Identify which cell holds the provided text, then report its (X, Y) central coordinate. 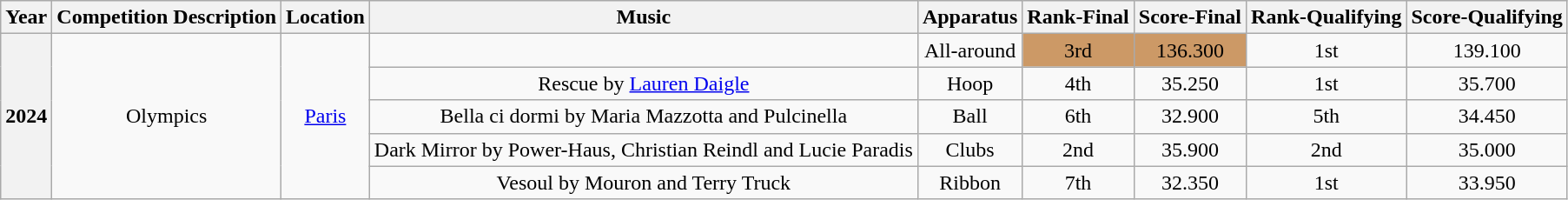
All-around (969, 50)
35.700 (1487, 83)
Bella ci dormi by Maria Mazzotta and Pulcinella (643, 117)
6th (1078, 117)
Music (643, 17)
Olympics (167, 117)
7th (1078, 183)
35.000 (1487, 150)
Paris (326, 117)
33.950 (1487, 183)
Year (26, 17)
Ribbon (969, 183)
Clubs (969, 150)
Rank-Qualifying (1327, 17)
Score-Final (1190, 17)
35.250 (1190, 83)
Ball (969, 117)
139.100 (1487, 50)
Rank-Final (1078, 17)
4th (1078, 83)
Competition Description (167, 17)
32.900 (1190, 117)
Rescue by Lauren Daigle (643, 83)
Hoop (969, 83)
136.300 (1190, 50)
Vesoul by Mouron and Terry Truck (643, 183)
Apparatus (969, 17)
5th (1327, 117)
35.900 (1190, 150)
Dark Mirror by Power-Haus, Christian Reindl and Lucie Paradis (643, 150)
2024 (26, 117)
Location (326, 17)
32.350 (1190, 183)
34.450 (1487, 117)
3rd (1078, 50)
Score-Qualifying (1487, 17)
